Provide the (x, y) coordinate of the cell's center where the given text is located.  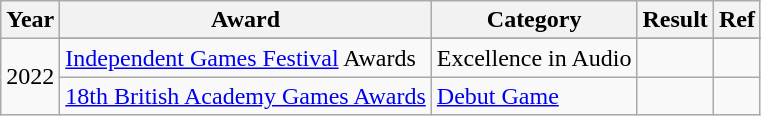
18th British Academy Games Awards (246, 96)
Category (534, 20)
Year (30, 20)
Independent Games Festival Awards (246, 58)
Debut Game (534, 96)
Award (246, 20)
2022 (30, 77)
Ref (736, 20)
Excellence in Audio (534, 58)
Result (675, 20)
